Search for the cell housing the specified text and yield its [x, y] center coordinate. 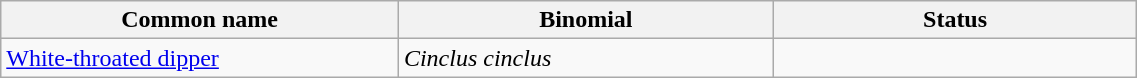
Common name [200, 20]
Status [955, 20]
Cinclus cinclus [586, 58]
Binomial [586, 20]
White-throated dipper [200, 58]
